Determine the (X, Y) coordinate at the center of the cell enclosing the given text.  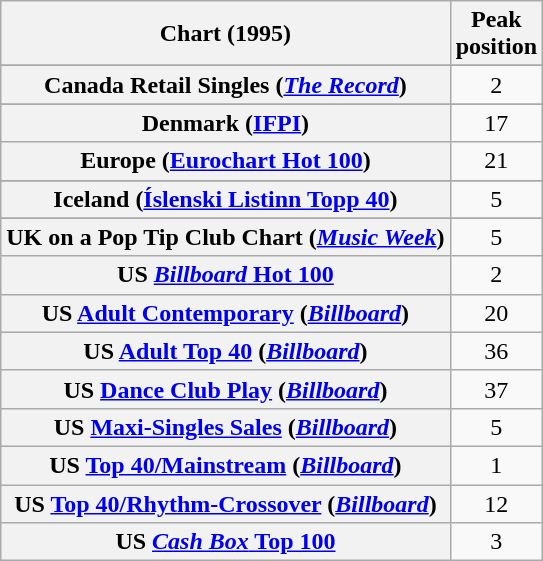
US Billboard Hot 100 (226, 275)
21 (496, 161)
US Top 40/Mainstream (Billboard) (226, 465)
Canada Retail Singles (The Record) (226, 85)
US Adult Top 40 (Billboard) (226, 351)
Iceland (Íslenski Listinn Topp 40) (226, 199)
Europe (Eurochart Hot 100) (226, 161)
US Maxi-Singles Sales (Billboard) (226, 427)
US Cash Box Top 100 (226, 542)
US Dance Club Play (Billboard) (226, 389)
Chart (1995) (226, 34)
3 (496, 542)
1 (496, 465)
Peakposition (496, 34)
US Adult Contemporary (Billboard) (226, 313)
36 (496, 351)
12 (496, 503)
17 (496, 123)
37 (496, 389)
Denmark (IFPI) (226, 123)
UK on a Pop Tip Club Chart (Music Week) (226, 237)
US Top 40/Rhythm-Crossover (Billboard) (226, 503)
20 (496, 313)
